From the cell containing the given text, extract its center point as (X, Y) coordinate. 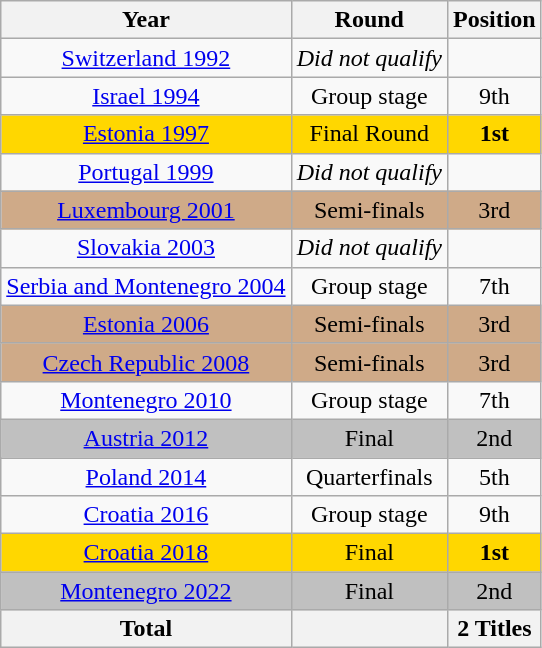
Montenegro 2022 (146, 591)
Estonia 1997 (146, 134)
Austria 2012 (146, 438)
Poland 2014 (146, 477)
5th (494, 477)
Year (146, 20)
Portugal 1999 (146, 172)
Luxembourg 2001 (146, 210)
Switzerland 1992 (146, 58)
Czech Republic 2008 (146, 362)
Serbia and Montenegro 2004 (146, 286)
Israel 1994 (146, 96)
Slovakia 2003 (146, 248)
Quarterfinals (369, 477)
2 Titles (494, 629)
Montenegro 2010 (146, 400)
Position (494, 20)
Round (369, 20)
Final Round (369, 134)
Estonia 2006 (146, 324)
Total (146, 629)
Croatia 2016 (146, 515)
Croatia 2018 (146, 553)
